Find where the given text appears and provide that cell's center as [x, y] coordinate. 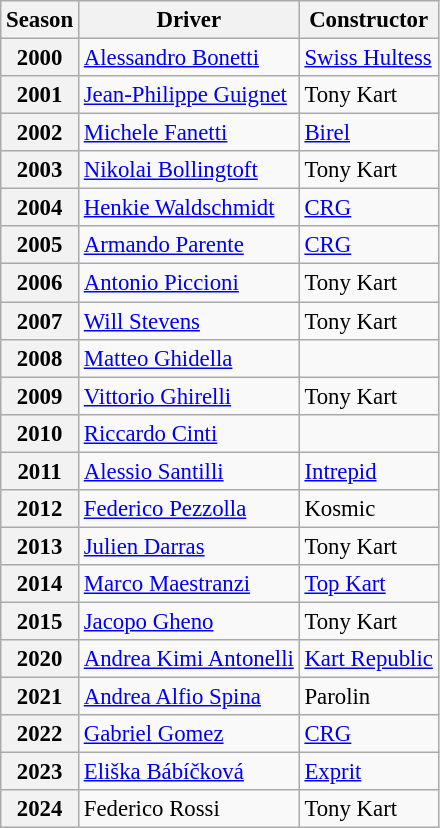
Matteo Ghidella [188, 358]
2023 [40, 772]
Marco Maestranzi [188, 584]
2015 [40, 621]
Birel [368, 133]
2000 [40, 58]
Top Kart [368, 584]
Henkie Waldschmidt [188, 208]
2007 [40, 321]
Season [40, 20]
2008 [40, 358]
2003 [40, 170]
Kart Republic [368, 659]
Vittorio Ghirelli [188, 396]
Eliška Bábíčková [188, 772]
Alessandro Bonetti [188, 58]
Alessio Santilli [188, 471]
2021 [40, 697]
Armando Parente [188, 245]
Exprit [368, 772]
Michele Fanetti [188, 133]
Nikolai Bollingtoft [188, 170]
2005 [40, 245]
2024 [40, 809]
2010 [40, 433]
Antonio Piccioni [188, 283]
Swiss Hultess [368, 58]
Kosmic [368, 509]
2001 [40, 95]
2004 [40, 208]
2014 [40, 584]
Andrea Alfio Spina [188, 697]
Riccardo Cinti [188, 433]
Federico Pezzolla [188, 509]
2009 [40, 396]
Will Stevens [188, 321]
Driver [188, 20]
2012 [40, 509]
2022 [40, 734]
2002 [40, 133]
Julien Darras [188, 546]
Jean-Philippe Guignet [188, 95]
Constructor [368, 20]
2020 [40, 659]
2006 [40, 283]
Jacopo Gheno [188, 621]
Intrepid [368, 471]
Andrea Kimi Antonelli [188, 659]
Parolin [368, 697]
Gabriel Gomez [188, 734]
2013 [40, 546]
2011 [40, 471]
Federico Rossi [188, 809]
